Detect which cell encompasses the target text, then output its (X, Y) center coordinate. 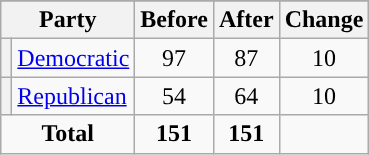
Total (68, 134)
97 (174, 58)
Party (68, 20)
After (246, 20)
Republican (74, 96)
64 (246, 96)
Change (324, 20)
87 (246, 58)
54 (174, 96)
Before (174, 20)
Democratic (74, 58)
